Locate the cell with the specified text and output its (x, y) center coordinate. 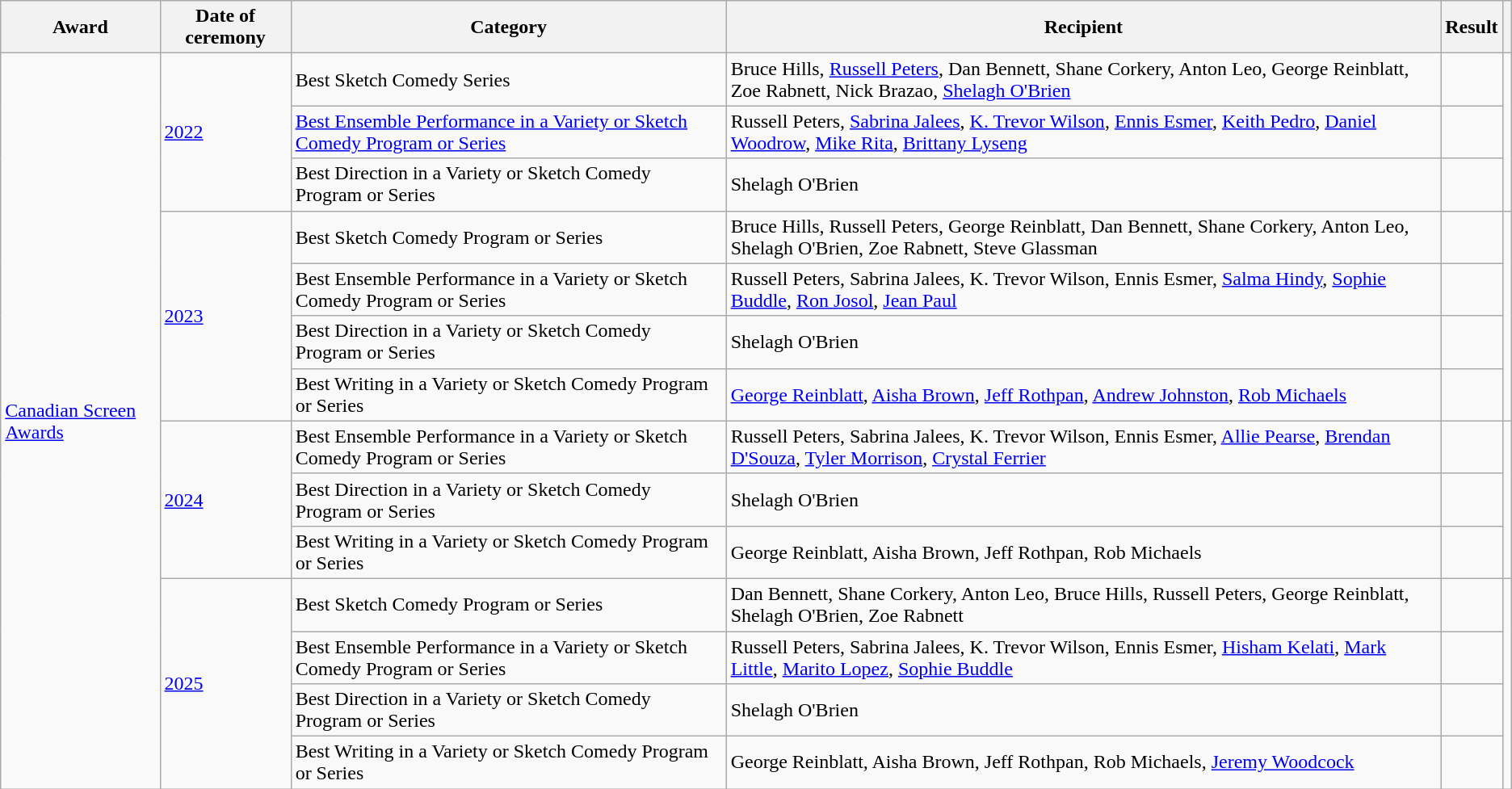
Best Sketch Comedy Series (509, 79)
2023 (225, 316)
Date of ceremony (225, 27)
Russell Peters, Sabrina Jalees, K. Trevor Wilson, Ennis Esmer, Hisham Kelati, Mark Little, Marito Lopez, Sophie Buddle (1084, 657)
Dan Bennett, Shane Corkery, Anton Leo, Bruce Hills, Russell Peters, George Reinblatt, Shelagh O'Brien, Zoe Rabnett (1084, 604)
Russell Peters, Sabrina Jalees, K. Trevor Wilson, Ennis Esmer, Salma Hindy, Sophie Buddle, Ron Josol, Jean Paul (1084, 289)
George Reinblatt, Aisha Brown, Jeff Rothpan, Andrew Johnston, Rob Michaels (1084, 394)
George Reinblatt, Aisha Brown, Jeff Rothpan, Rob Michaels, Jeremy Woodcock (1084, 762)
Canadian Screen Awards (81, 422)
Category (509, 27)
Russell Peters, Sabrina Jalees, K. Trevor Wilson, Ennis Esmer, Allie Pearse, Brendan D'Souza, Tyler Morrison, Crystal Ferrier (1084, 447)
Bruce Hills, Russell Peters, George Reinblatt, Dan Bennett, Shane Corkery, Anton Leo, Shelagh O'Brien, Zoe Rabnett, Steve Glassman (1084, 237)
2022 (225, 132)
Result (1472, 27)
Bruce Hills, Russell Peters, Dan Bennett, Shane Corkery, Anton Leo, George Reinblatt, Zoe Rabnett, Nick Brazao, Shelagh O'Brien (1084, 79)
Recipient (1084, 27)
2024 (225, 499)
Russell Peters, Sabrina Jalees, K. Trevor Wilson, Ennis Esmer, Keith Pedro, Daniel Woodrow, Mike Rita, Brittany Lyseng (1084, 132)
George Reinblatt, Aisha Brown, Jeff Rothpan, Rob Michaels (1084, 552)
Award (81, 27)
2025 (225, 683)
